For the text-containing cell, return its midpoint in [x, y] coordinate format. 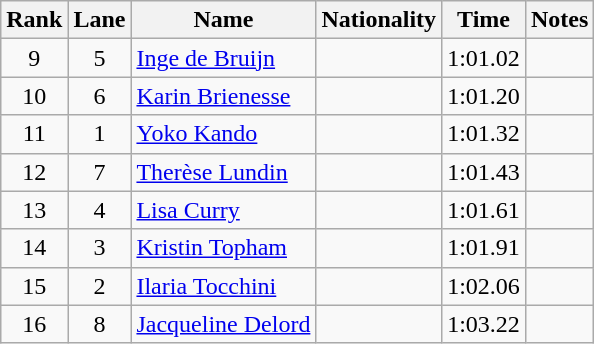
1:01.20 [484, 96]
2 [100, 286]
11 [34, 134]
3 [100, 248]
9 [34, 58]
13 [34, 210]
Jacqueline Delord [224, 324]
10 [34, 96]
1:01.61 [484, 210]
Ilaria Tocchini [224, 286]
Therèse Lundin [224, 172]
1 [100, 134]
15 [34, 286]
16 [34, 324]
8 [100, 324]
4 [100, 210]
5 [100, 58]
1:02.06 [484, 286]
Yoko Kando [224, 134]
Karin Brienesse [224, 96]
1:01.32 [484, 134]
Notes [559, 20]
Lisa Curry [224, 210]
1:01.02 [484, 58]
1:01.91 [484, 248]
Inge de Bruijn [224, 58]
Time [484, 20]
1:01.43 [484, 172]
Nationality [379, 20]
Lane [100, 20]
12 [34, 172]
7 [100, 172]
Name [224, 20]
Kristin Topham [224, 248]
14 [34, 248]
6 [100, 96]
Rank [34, 20]
1:03.22 [484, 324]
